Find where the given text appears and provide that cell's center as [x, y] coordinate. 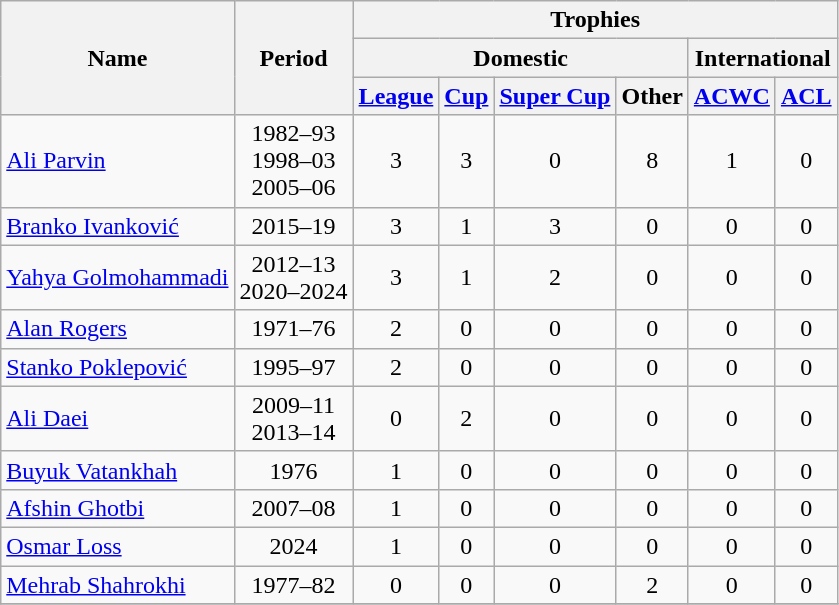
1976 [294, 470]
Other [652, 96]
2024 [294, 546]
1982–931998–032005–06 [294, 161]
8 [652, 161]
Yahya Golmohammadi [118, 278]
2012–132020–2024 [294, 278]
Ali Daei [118, 418]
1995–97 [294, 367]
Ali Parvin [118, 161]
League [396, 96]
Afshin Ghotbi [118, 508]
Mehrab Shahrokhi [118, 585]
ACWC [732, 96]
1977–82 [294, 585]
Trophies [595, 20]
International [762, 58]
2015–19 [294, 226]
Osmar Loss [118, 546]
2007–08 [294, 508]
Domestic [520, 58]
Alan Rogers [118, 329]
Super Cup [555, 96]
Buyuk Vatankhah [118, 470]
Cup [466, 96]
Name [118, 58]
2009–112013–14 [294, 418]
Period [294, 58]
Branko Ivanković [118, 226]
Stanko Poklepović [118, 367]
1971–76 [294, 329]
ACL [806, 96]
